Scan for the cell matching the given text and deliver its (X, Y) coordinate at center. 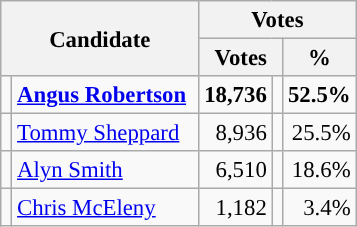
3.4% (320, 208)
1,182 (236, 208)
Angus Robertson (106, 95)
25.5% (320, 133)
% (320, 58)
Chris McEleny (106, 208)
18,736 (236, 95)
Tommy Sheppard (106, 133)
52.5% (320, 95)
Candidate (100, 38)
Alyn Smith (106, 170)
6,510 (236, 170)
18.6% (320, 170)
8,936 (236, 133)
